Extract the (x, y) coordinate from the center of the cell holding the provided text.  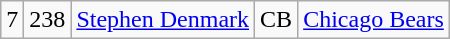
7 (12, 20)
CB (276, 20)
Stephen Denmark (163, 20)
238 (48, 20)
Chicago Bears (374, 20)
